Find where the given text appears and provide that cell's center as (X, Y) coordinate. 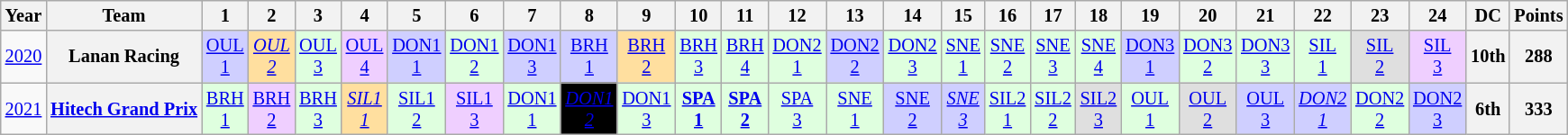
10 (698, 15)
14 (913, 15)
SIL21 (1007, 109)
DON33 (1265, 57)
22 (1323, 15)
SPA3 (798, 109)
23 (1380, 15)
15 (963, 15)
9 (646, 15)
18 (1099, 15)
DON31 (1150, 57)
24 (1437, 15)
12 (798, 15)
Lanan Racing (124, 57)
SIL11 (365, 109)
Points (1538, 15)
SPA1 (698, 109)
SIL22 (1053, 109)
DON32 (1208, 57)
Hitech Grand Prix (124, 109)
21 (1265, 15)
7 (532, 15)
17 (1053, 15)
19 (1150, 15)
2020 (23, 57)
3 (318, 15)
20 (1208, 15)
2 (272, 15)
SPA2 (745, 109)
288 (1538, 57)
SIL2 (1380, 57)
333 (1538, 109)
16 (1007, 15)
Team (124, 15)
SIL13 (474, 109)
SIL23 (1099, 109)
6th (1488, 109)
2021 (23, 109)
10th (1488, 57)
11 (745, 15)
8 (589, 15)
4 (365, 15)
OUL4 (365, 57)
SIL12 (416, 109)
6 (474, 15)
SIL1 (1323, 57)
BRH4 (745, 57)
13 (855, 15)
DC (1488, 15)
Year (23, 15)
5 (416, 15)
1 (225, 15)
SIL3 (1437, 57)
SNE4 (1099, 57)
